For the text-containing cell, return its midpoint in (X, Y) coordinate format. 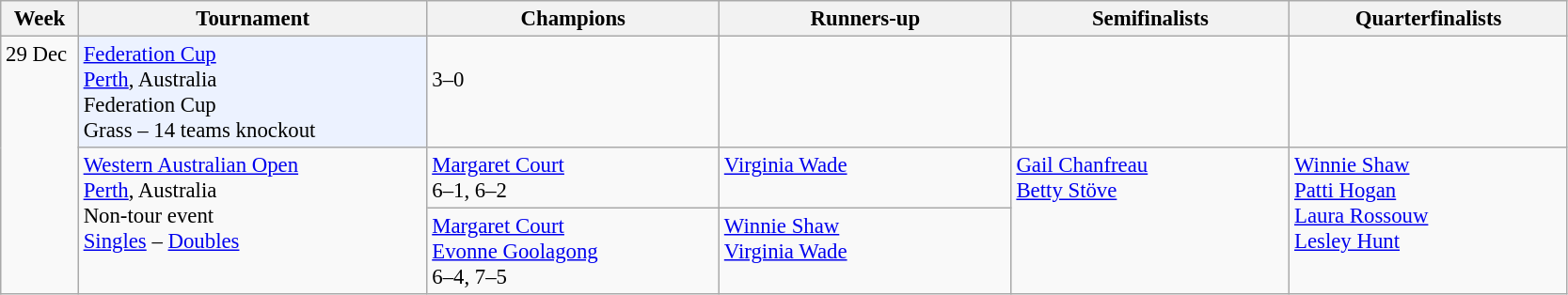
Tournament (252, 19)
Western Australian OpenPerth, AustraliaNon-tour event Singles – Doubles (252, 221)
Semifinalists (1150, 19)
Margaret Court 6–1, 6–2 (574, 179)
Virginia Wade (865, 179)
Margaret Court Evonne Goolagong6–4, 7–5 (574, 252)
Quarterfinalists (1429, 19)
Champions (574, 19)
Winnie Shaw Virginia Wade (865, 252)
29 Dec (40, 165)
3–0 (574, 92)
Week (40, 19)
Runners-up (865, 19)
Winnie Shaw Patti Hogan Laura Rossouw Lesley Hunt (1429, 221)
Federation CupPerth, AustraliaFederation CupGrass – 14 teams knockout (252, 92)
Gail Chanfreau Betty Stöve (1150, 221)
